Find where the given text appears and provide that cell's center as (x, y) coordinate. 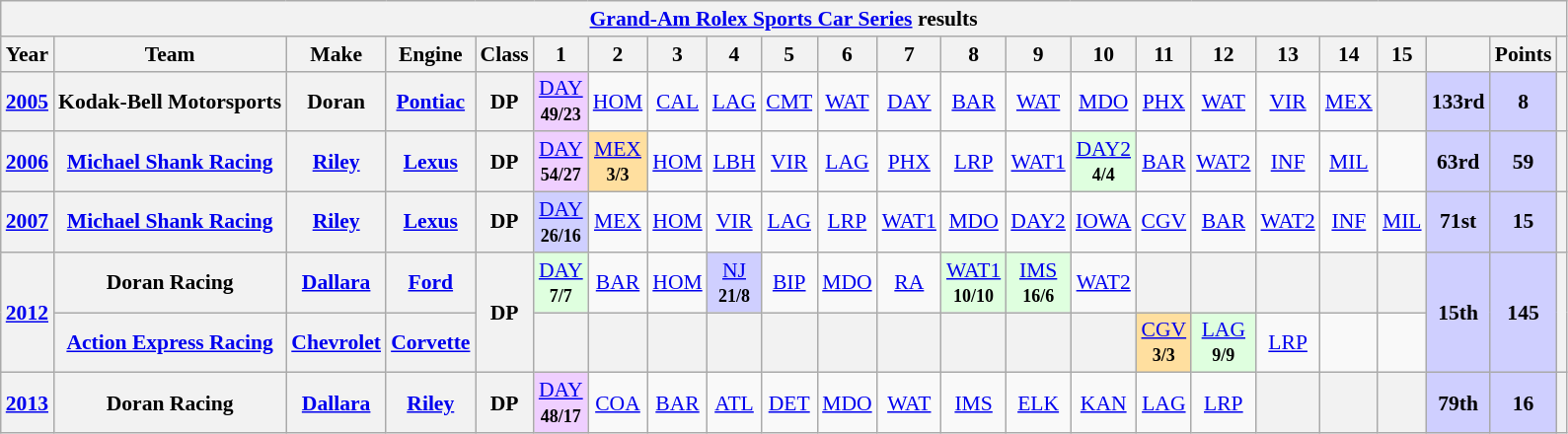
Year (28, 54)
133rd (1458, 101)
Team (170, 54)
11 (1163, 54)
COA (618, 402)
Grand-Am Rolex Sports Car Series results (784, 19)
13 (1287, 54)
4 (734, 54)
6 (847, 54)
LBH (734, 162)
DAY 49/23 (560, 101)
DAY2 (1038, 223)
145 (1524, 313)
Engine (430, 54)
ELK (1038, 402)
Corvette (430, 343)
CGV (1163, 223)
IOWA (1103, 223)
2006 (28, 162)
MEX 3/3 (618, 162)
Class (505, 54)
10 (1103, 54)
KAN (1103, 402)
IMS 16/6 (1038, 282)
1 (560, 54)
Pontiac (430, 101)
DAY 26/16 (560, 223)
9 (1038, 54)
2013 (28, 402)
RA (910, 282)
14 (1349, 54)
5 (789, 54)
Points (1524, 54)
15th (1458, 313)
DAY (910, 101)
Make (336, 54)
2005 (28, 101)
CMT (789, 101)
7 (910, 54)
Chevrolet (336, 343)
DAY 48/17 (560, 402)
16 (1524, 402)
DAY 7/7 (560, 282)
71st (1458, 223)
Doran (336, 101)
NJ 21/8 (734, 282)
CAL (677, 101)
Ford (430, 282)
12 (1224, 54)
79th (1458, 402)
DET (789, 402)
DAY2 4/4 (1103, 162)
DAY 54/27 (560, 162)
2012 (28, 313)
2007 (28, 223)
CGV 3/3 (1163, 343)
LAG 9/9 (1224, 343)
Action Express Racing (170, 343)
63rd (1458, 162)
ATL (734, 402)
WAT1 10/10 (973, 282)
3 (677, 54)
IMS (973, 402)
Kodak-Bell Motorsports (170, 101)
2 (618, 54)
BIP (789, 282)
59 (1524, 162)
